From the cell containing the given text, extract its center point as (x, y) coordinate. 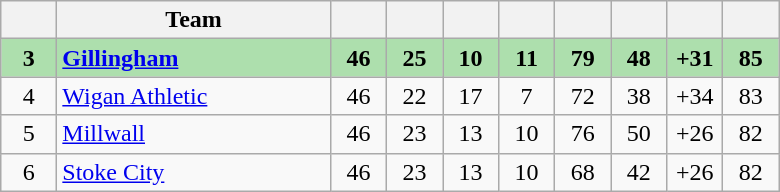
42 (639, 172)
5 (29, 134)
11 (527, 58)
6 (29, 172)
38 (639, 96)
Team (194, 20)
Millwall (194, 134)
83 (751, 96)
Gillingham (194, 58)
22 (414, 96)
3 (29, 58)
7 (527, 96)
68 (583, 172)
17 (470, 96)
+34 (695, 96)
4 (29, 96)
Stoke City (194, 172)
79 (583, 58)
48 (639, 58)
72 (583, 96)
50 (639, 134)
Wigan Athletic (194, 96)
25 (414, 58)
85 (751, 58)
+31 (695, 58)
76 (583, 134)
